Extract the [X, Y] coordinate from the center of the cell holding the provided text.  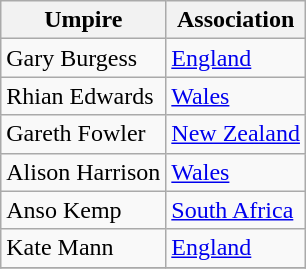
Anso Kemp [84, 210]
South Africa [236, 210]
Kate Mann [84, 248]
New Zealand [236, 134]
Association [236, 20]
Alison Harrison [84, 172]
Rhian Edwards [84, 96]
Gareth Fowler [84, 134]
Gary Burgess [84, 58]
Umpire [84, 20]
